Scan for the cell matching the given text and deliver its (x, y) coordinate at center. 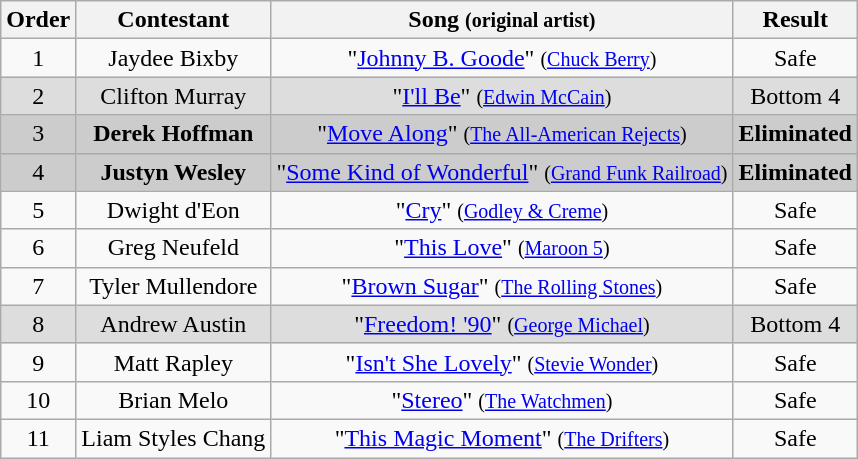
Brian Melo (174, 400)
9 (38, 362)
Dwight d'Eon (174, 210)
Clifton Murray (174, 96)
10 (38, 400)
Order (38, 20)
Jaydee Bixby (174, 58)
"This Love" (Maroon 5) (502, 248)
"Johnny B. Goode" (Chuck Berry) (502, 58)
"This Magic Moment" (The Drifters) (502, 438)
Result (795, 20)
"Stereo" (The Watchmen) (502, 400)
1 (38, 58)
Contestant (174, 20)
Tyler Mullendore (174, 286)
6 (38, 248)
Andrew Austin (174, 324)
5 (38, 210)
Greg Neufeld (174, 248)
3 (38, 134)
Matt Rapley (174, 362)
Song (original artist) (502, 20)
7 (38, 286)
"Freedom! '90" (George Michael) (502, 324)
Justyn Wesley (174, 172)
"Isn't She Lovely" (Stevie Wonder) (502, 362)
11 (38, 438)
"Cry" (Godley & Creme) (502, 210)
4 (38, 172)
8 (38, 324)
"Some Kind of Wonderful" (Grand Funk Railroad) (502, 172)
"Move Along" (The All-American Rejects) (502, 134)
2 (38, 96)
Derek Hoffman (174, 134)
"Brown Sugar" (The Rolling Stones) (502, 286)
Liam Styles Chang (174, 438)
"I'll Be" (Edwin McCain) (502, 96)
